Output the [X, Y] coordinate of the center of the cell containing the given text.  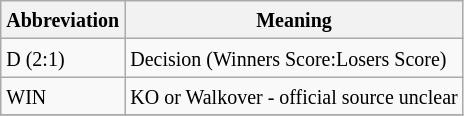
Decision (Winners Score:Losers Score) [294, 58]
Abbreviation [63, 20]
D (2:1) [63, 58]
KO or Walkover - official source unclear [294, 96]
Meaning [294, 20]
WIN [63, 96]
